For the text-containing cell, return its midpoint in (x, y) coordinate format. 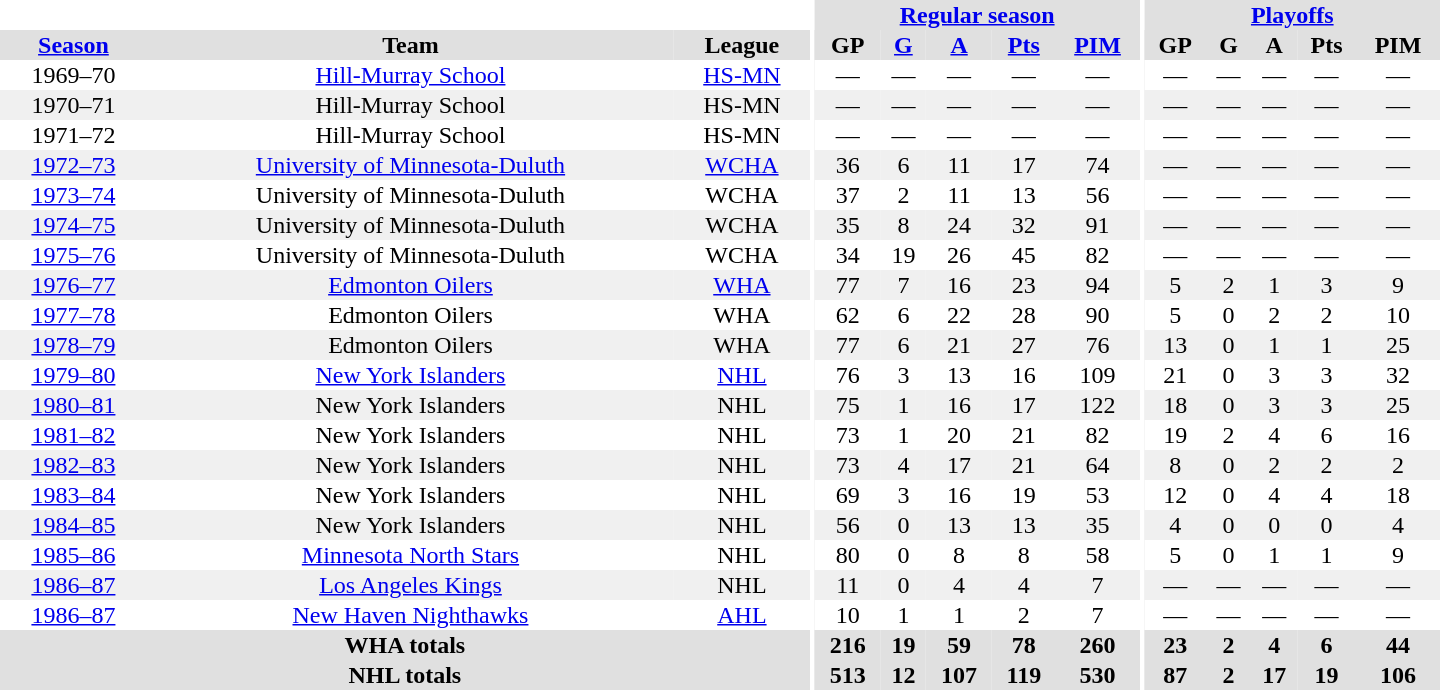
513 (848, 675)
530 (1098, 675)
1969–70 (74, 75)
53 (1098, 495)
NHL totals (405, 675)
1979–80 (74, 375)
1984–85 (74, 525)
Regular season (978, 15)
1971–72 (74, 135)
37 (848, 195)
69 (848, 495)
20 (959, 435)
58 (1098, 555)
Season (74, 45)
League (742, 45)
74 (1098, 165)
75 (848, 405)
WHA totals (405, 645)
28 (1024, 315)
106 (1398, 675)
216 (848, 645)
44 (1398, 645)
24 (959, 225)
AHL (742, 615)
94 (1098, 285)
109 (1098, 375)
New Haven Nighthawks (410, 615)
59 (959, 645)
107 (959, 675)
1973–74 (74, 195)
90 (1098, 315)
1976–77 (74, 285)
80 (848, 555)
91 (1098, 225)
1985–86 (74, 555)
260 (1098, 645)
Minnesota North Stars (410, 555)
62 (848, 315)
122 (1098, 405)
1983–84 (74, 495)
Playoffs (1292, 15)
36 (848, 165)
64 (1098, 465)
1977–78 (74, 315)
26 (959, 255)
1970–71 (74, 105)
1975–76 (74, 255)
87 (1176, 675)
1978–79 (74, 345)
119 (1024, 675)
1981–82 (74, 435)
22 (959, 315)
1974–75 (74, 225)
78 (1024, 645)
Team (410, 45)
1982–83 (74, 465)
Los Angeles Kings (410, 585)
34 (848, 255)
27 (1024, 345)
1980–81 (74, 405)
45 (1024, 255)
1972–73 (74, 165)
